Return the (X, Y) coordinate for the center point of the cell that contains the specified text.  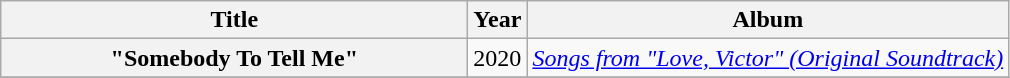
Album (768, 20)
"Somebody To Tell Me" (234, 58)
2020 (498, 58)
Year (498, 20)
Title (234, 20)
Songs from "Love, Victor" (Original Soundtrack) (768, 58)
